Scan for the cell matching the given text and deliver its (X, Y) coordinate at center. 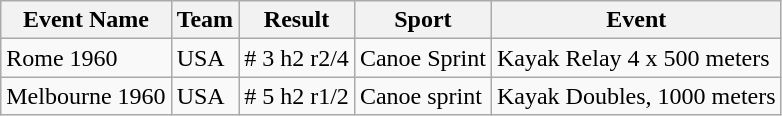
Kayak Relay 4 x 500 meters (636, 58)
# 5 h2 r1/2 (297, 96)
Kayak Doubles, 1000 meters (636, 96)
Team (205, 20)
Result (297, 20)
Rome 1960 (86, 58)
Sport (422, 20)
Canoe sprint (422, 96)
Melbourne 1960 (86, 96)
Event (636, 20)
Event Name (86, 20)
# 3 h2 r2/4 (297, 58)
Canoe Sprint (422, 58)
